Pinpoint the cell where the given text exists, returning its (X, Y) midpoint coordinate. 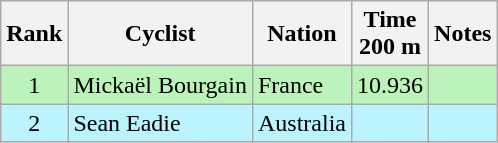
1 (34, 85)
Rank (34, 34)
Notes (463, 34)
Sean Eadie (160, 123)
Time200 m (390, 34)
2 (34, 123)
Australia (302, 123)
Cyclist (160, 34)
Mickaël Bourgain (160, 85)
France (302, 85)
Nation (302, 34)
10.936 (390, 85)
